Search for the cell housing the specified text and yield its (X, Y) center coordinate. 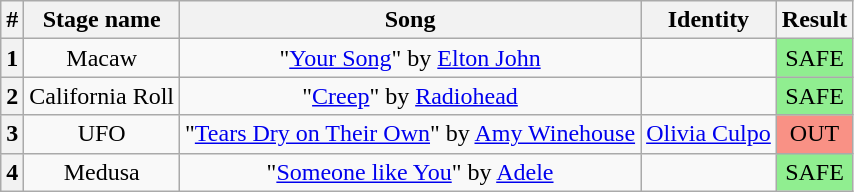
"Creep" by Radiohead (410, 96)
Medusa (102, 172)
2 (12, 96)
3 (12, 134)
Stage name (102, 20)
Result (814, 20)
California Roll (102, 96)
"Tears Dry on Their Own" by Amy Winehouse (410, 134)
1 (12, 58)
Macaw (102, 58)
OUT (814, 134)
UFO (102, 134)
# (12, 20)
Song (410, 20)
Identity (709, 20)
"Someone like You" by Adele (410, 172)
4 (12, 172)
"Your Song" by Elton John (410, 58)
Olivia Culpo (709, 134)
